Determine the (X, Y) coordinate at the center of the cell enclosing the given text.  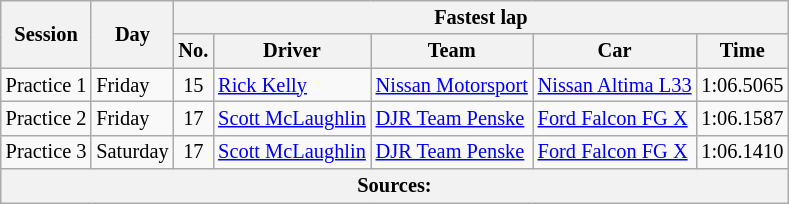
1:06.1587 (742, 118)
1:06.1410 (742, 152)
Car (615, 51)
15 (194, 85)
1:06.5065 (742, 85)
Rick Kelly (292, 85)
Saturday (132, 152)
No. (194, 51)
Nissan Motorsport (452, 85)
Driver (292, 51)
Session (46, 34)
Practice 1 (46, 85)
Day (132, 34)
Fastest lap (482, 17)
Team (452, 51)
Nissan Altima L33 (615, 85)
Practice 2 (46, 118)
Sources: (394, 186)
Practice 3 (46, 152)
Time (742, 51)
